Return the (x, y) coordinate for the center point of the cell that contains the specified text.  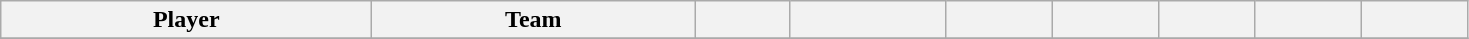
Team (534, 20)
Player (186, 20)
